Output the (x, y) coordinate of the center of the cell containing the given text.  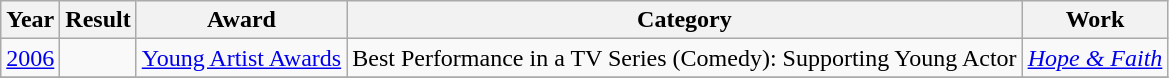
Best Performance in a TV Series (Comedy): Supporting Young Actor (684, 58)
Result (98, 20)
Work (1095, 20)
2006 (30, 58)
Hope & Faith (1095, 58)
Year (30, 20)
Young Artist Awards (241, 58)
Category (684, 20)
Award (241, 20)
